Capture the cell that displays the provided text and extract its [X, Y] central coordinate. 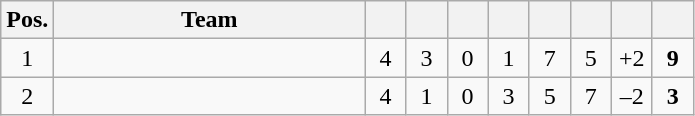
2 [28, 96]
9 [672, 58]
–2 [632, 96]
Team [210, 20]
+2 [632, 58]
Pos. [28, 20]
